Identify which cell holds the provided text, then report its [x, y] central coordinate. 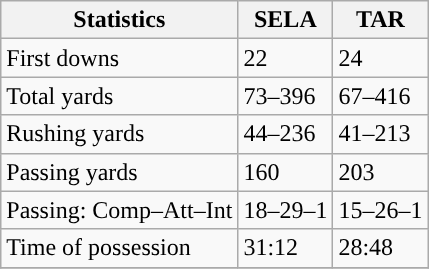
Time of possession [120, 248]
Total yards [120, 96]
28:48 [380, 248]
Rushing yards [120, 134]
Passing yards [120, 172]
Statistics [120, 20]
First downs [120, 58]
73–396 [286, 96]
160 [286, 172]
203 [380, 172]
15–26–1 [380, 210]
24 [380, 58]
22 [286, 58]
41–213 [380, 134]
31:12 [286, 248]
SELA [286, 20]
44–236 [286, 134]
TAR [380, 20]
Passing: Comp–Att–Int [120, 210]
67–416 [380, 96]
18–29–1 [286, 210]
